Return the [x, y] coordinate for the center point of the cell that contains the specified text.  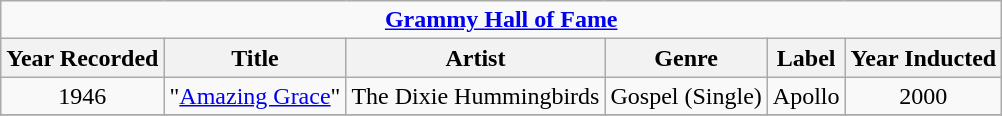
Grammy Hall of Fame [502, 20]
Year Inducted [924, 58]
Gospel (Single) [686, 96]
Label [806, 58]
Genre [686, 58]
The Dixie Hummingbirds [476, 96]
Title [255, 58]
2000 [924, 96]
Year Recorded [82, 58]
1946 [82, 96]
Apollo [806, 96]
Artist [476, 58]
"Amazing Grace" [255, 96]
